For the text-containing cell, return its midpoint in (x, y) coordinate format. 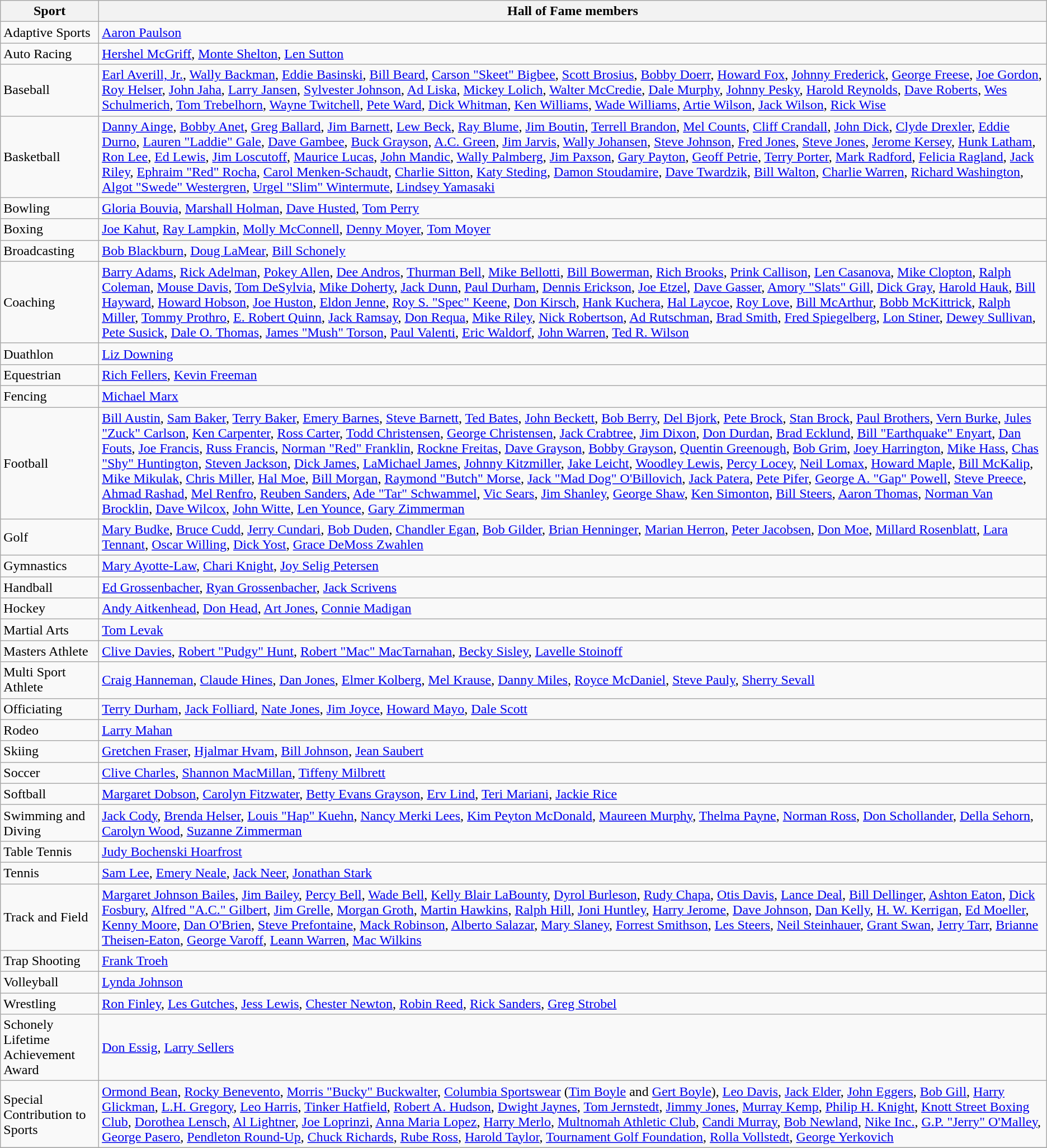
Trap Shooting (50, 961)
Table Tennis (50, 851)
Adaptive Sports (50, 32)
Multi Sport Athlete (50, 680)
Clive Davies, Robert "Pudgy" Hunt, Robert "Mac" MacTarnahan, Becky Sisley, Lavelle Stoinoff (573, 651)
Rich Fellers, Kevin Freeman (573, 375)
Track and Field (50, 918)
Ed Grossenbacher, Ryan Grossenbacher, Jack Scrivens (573, 587)
Lynda Johnson (573, 982)
Fencing (50, 396)
Ron Finley, Les Gutches, Jess Lewis, Chester Newton, Robin Reed, Rick Sanders, Greg Strobel (573, 1004)
Baseball (50, 90)
Gloria Bouvia, Marshall Holman, Dave Husted, Tom Perry (573, 208)
Softball (50, 794)
Joe Kahut, Ray Lampkin, Molly McConnell, Denny Moyer, Tom Moyer (573, 229)
Masters Athlete (50, 651)
Hockey (50, 609)
Swimming and Diving (50, 822)
Handball (50, 587)
Craig Hanneman, Claude Hines, Dan Jones, Elmer Kolberg, Mel Krause, Danny Miles, Royce McDaniel, Steve Pauly, Sherry Sevall (573, 680)
Judy Bochenski Hoarfrost (573, 851)
Auto Racing (50, 54)
Martial Arts (50, 630)
Broadcasting (50, 251)
Frank Troeh (573, 961)
Sam Lee, Emery Neale, Jack Neer, Jonathan Stark (573, 873)
Bob Blackburn, Doug LaMear, Bill Schonely (573, 251)
Golf (50, 537)
Football (50, 463)
Soccer (50, 773)
Boxing (50, 229)
Officiating (50, 709)
Volleyball (50, 982)
Clive Charles, Shannon MacMillan, Tiffeny Milbrett (573, 773)
Mary Ayotte-Law, Chari Knight, Joy Selig Petersen (573, 566)
Skiing (50, 751)
Gymnastics (50, 566)
Coaching (50, 302)
Michael Marx (573, 396)
Special Contribution to Sports (50, 1114)
Wrestling (50, 1004)
Margaret Dobson, Carolyn Fitzwater, Betty Evans Grayson, Erv Lind, Teri Mariani, Jackie Rice (573, 794)
Terry Durham, Jack Folliard, Nate Jones, Jim Joyce, Howard Mayo, Dale Scott (573, 709)
Gretchen Fraser, Hjalmar Hvam, Bill Johnson, Jean Saubert (573, 751)
Liz Downing (573, 354)
Hershel McGriff, Monte Shelton, Len Sutton (573, 54)
Rodeo (50, 730)
Tom Levak (573, 630)
Don Essig, Larry Sellers (573, 1047)
Equestrian (50, 375)
Schonely Lifetime Achievement Award (50, 1047)
Hall of Fame members (573, 11)
Basketball (50, 157)
Andy Aitkenhead, Don Head, Art Jones, Connie Madigan (573, 609)
Tennis (50, 873)
Bowling (50, 208)
Aaron Paulson (573, 32)
Sport (50, 11)
Larry Mahan (573, 730)
Duathlon (50, 354)
